From the cell containing the given text, extract its center point as [X, Y] coordinate. 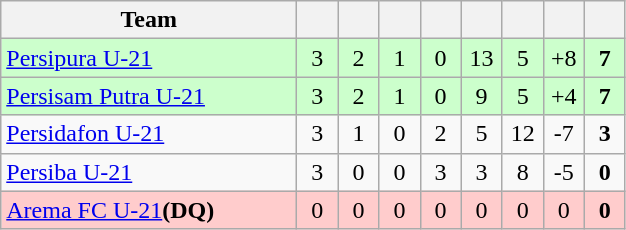
Persidafon U-21 [149, 134]
-5 [564, 172]
Arema FC U-21(DQ) [149, 210]
Persiba U-21 [149, 172]
Persipura U-21 [149, 58]
-7 [564, 134]
+4 [564, 96]
12 [522, 134]
Persisam Putra U-21 [149, 96]
Team [149, 20]
8 [522, 172]
13 [482, 58]
+8 [564, 58]
9 [482, 96]
